Determine the [X, Y] coordinate at the center of the cell enclosing the given text.  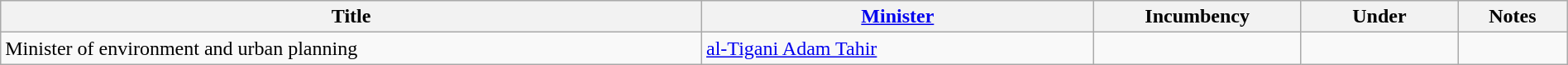
al-Tigani Adam Tahir [898, 48]
Notes [1513, 17]
Minister of environment and urban planning [351, 48]
Incumbency [1198, 17]
Minister [898, 17]
Under [1379, 17]
Title [351, 17]
